Pinpoint the cell where the given text exists, returning its (X, Y) midpoint coordinate. 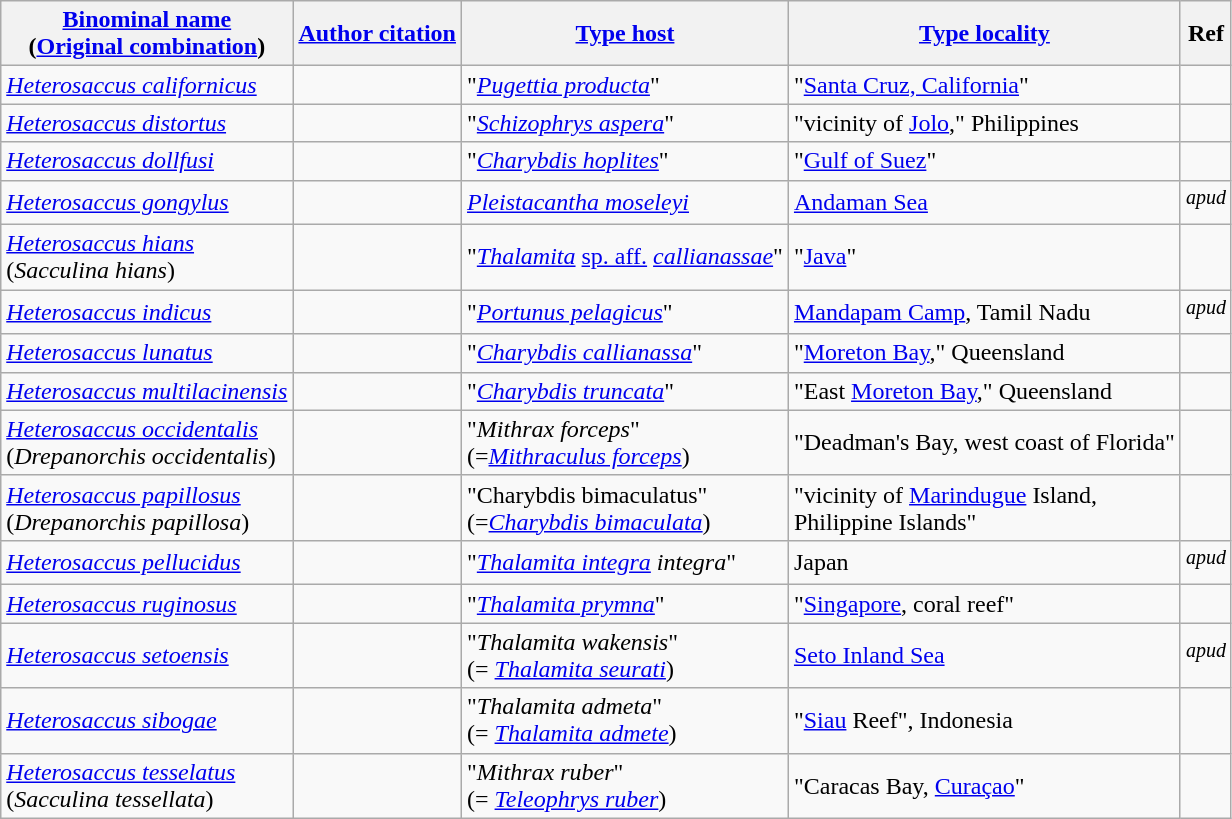
Japan (984, 562)
"Thalamita integra integra" (626, 562)
"Moreton Bay," Queensland (984, 353)
Heterosaccus multilacinensis (147, 391)
"vicinity of Jolo," Philippines (984, 123)
"Gulf of Suez" (984, 161)
"Mithrax ruber" (= Teleophrys ruber) (626, 786)
"Deadman's Bay, west coast of Florida" (984, 442)
"Schizophrys aspera" (626, 123)
Heterosaccus hians (Sacculina hians) (147, 258)
Heterosaccus indicus (147, 312)
Heterosaccus californicus (147, 85)
"Charybdis hoplites" (626, 161)
Heterosaccus occidentalis (Drepanorchis occidentalis) (147, 442)
"Thalamita wakensis" (= Thalamita seurati) (626, 656)
"Pugettia producta" (626, 85)
Heterosaccus distortus (147, 123)
"Thalamita sp. aff. callianassae" (626, 258)
Heterosaccus sibogae (147, 720)
Heterosaccus papillosus (Drepanorchis papillosa) (147, 508)
"vicinity of Marindugue Island, Philippine Islands" (984, 508)
Heterosaccus tesselatus (Sacculina tessellata) (147, 786)
Binominal name (Original combination) (147, 34)
Heterosaccus lunatus (147, 353)
"Java" (984, 258)
Seto Inland Sea (984, 656)
Heterosaccus dollfusi (147, 161)
"Charybdis bimaculatus" (=Charybdis bimaculata) (626, 508)
Heterosaccus pellucidus (147, 562)
"Portunus pelagicus" (626, 312)
Heterosaccus ruginosus (147, 604)
"Singapore, coral reef" (984, 604)
Type locality (984, 34)
Andaman Sea (984, 202)
Heterosaccus gongylus (147, 202)
Heterosaccus setoensis (147, 656)
"Siau Reef", Indonesia (984, 720)
"Mithrax forceps" (=Mithraculus forceps) (626, 442)
"Thalamita admeta" (= Thalamita admete) (626, 720)
"Charybdis callianassa" (626, 353)
Type host (626, 34)
"Santa Cruz, California" (984, 85)
"East Moreton Bay," Queensland (984, 391)
Author citation (378, 34)
"Thalamita prymna" (626, 604)
"Caracas Bay, Curaçao" (984, 786)
"Charybdis truncata" (626, 391)
Ref (1206, 34)
Pleistacantha moseleyi (626, 202)
Mandapam Camp, Tamil Nadu (984, 312)
